Find where the given text appears and provide that cell's center as (x, y) coordinate. 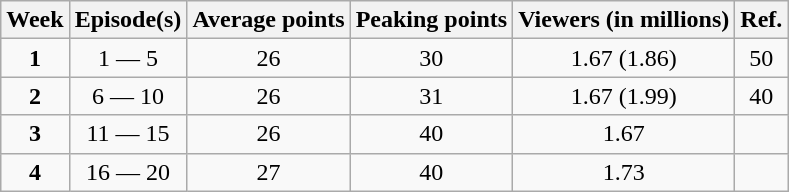
6 — 10 (128, 96)
30 (431, 58)
3 (35, 134)
1.67 (1.99) (624, 96)
4 (35, 172)
16 — 20 (128, 172)
1.67 (1.86) (624, 58)
Viewers (in millions) (624, 20)
50 (762, 58)
31 (431, 96)
Peaking points (431, 20)
Average points (268, 20)
2 (35, 96)
11 — 15 (128, 134)
Week (35, 20)
Episode(s) (128, 20)
1 — 5 (128, 58)
1.73 (624, 172)
Ref. (762, 20)
1.67 (624, 134)
1 (35, 58)
27 (268, 172)
